Pinpoint the cell where the given text exists, returning its (x, y) midpoint coordinate. 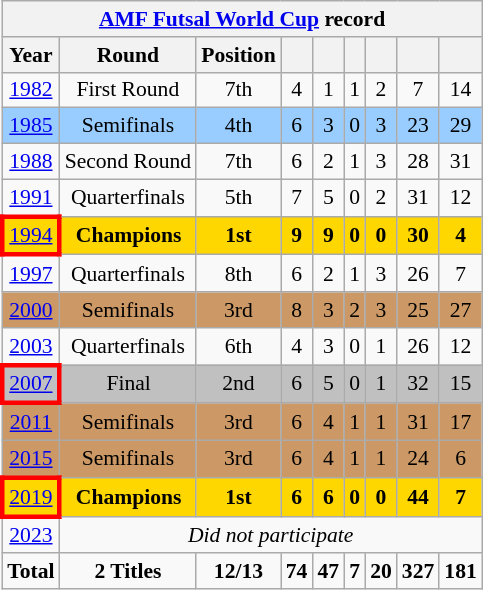
29 (460, 126)
44 (418, 498)
30 (418, 236)
14 (460, 90)
20 (381, 572)
1985 (30, 126)
Position (238, 55)
2nd (238, 384)
1988 (30, 162)
27 (460, 310)
Total (30, 572)
2003 (30, 346)
5th (238, 198)
327 (418, 572)
32 (418, 384)
2011 (30, 422)
15 (460, 384)
Second Round (128, 162)
2015 (30, 460)
47 (328, 572)
1994 (30, 236)
AMF Futsal World Cup record (242, 19)
181 (460, 572)
8th (238, 274)
2007 (30, 384)
25 (418, 310)
4th (238, 126)
8 (297, 310)
First Round (128, 90)
12/13 (238, 572)
Did not participate (271, 534)
24 (418, 460)
Round (128, 55)
2023 (30, 534)
2019 (30, 498)
28 (418, 162)
6th (238, 346)
2 Titles (128, 572)
Year (30, 55)
17 (460, 422)
1991 (30, 198)
Final (128, 384)
1982 (30, 90)
23 (418, 126)
74 (297, 572)
1997 (30, 274)
2000 (30, 310)
